Return [X, Y] of the center of cell containing provided text 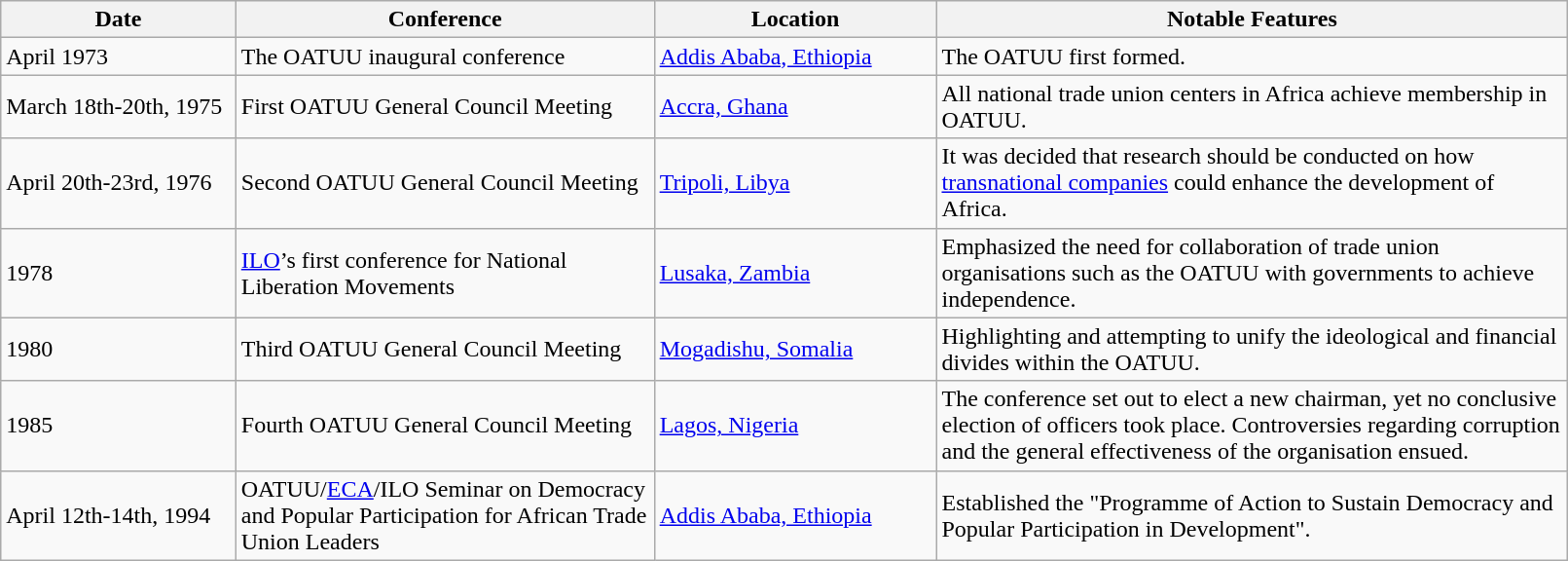
March 18th-20th, 1975 [119, 107]
The OATUU first formed. [1252, 56]
Lagos, Nigeria [795, 426]
Mogadishu, Somalia [795, 349]
Conference [445, 19]
1978 [119, 273]
Location [795, 19]
Notable Features [1252, 19]
Established the "Programme of Action to Sustain Democracy and Popular Participation in Development". [1252, 515]
Fourth OATUU General Council Meeting [445, 426]
1980 [119, 349]
April 1973 [119, 56]
April 12th-14th, 1994 [119, 515]
Date [119, 19]
Highlighting and attempting to unify the ideological and financial divides within the OATUU. [1252, 349]
OATUU/ECA/ILO Seminar on Democracy and Popular Participation for African Trade Union Leaders [445, 515]
Third OATUU General Council Meeting [445, 349]
ILO’s first conference for National Liberation Movements [445, 273]
1985 [119, 426]
All national trade union centers in Africa achieve membership in OATUU. [1252, 107]
Tripoli, Libya [795, 183]
Emphasized the need for collaboration of trade union organisations such as the OATUU with governments to achieve independence. [1252, 273]
April 20th-23rd, 1976 [119, 183]
Second OATUU General Council Meeting [445, 183]
Lusaka, Zambia [795, 273]
The OATUU inaugural conference [445, 56]
Accra, Ghana [795, 107]
First OATUU General Council Meeting [445, 107]
It was decided that research should be conducted on how transnational companies could enhance the development of Africa. [1252, 183]
